Output the [x, y] coordinate of the center of the cell containing the given text.  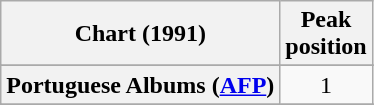
Chart (1991) [140, 34]
Portuguese Albums (AFP) [140, 85]
1 [326, 85]
Peakposition [326, 34]
